Return (X, Y) of the center of cell containing provided text 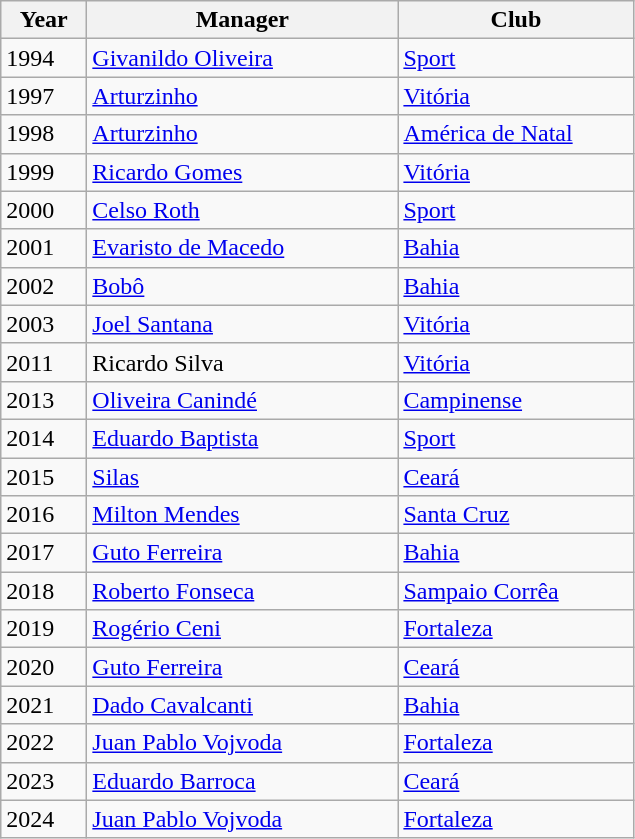
Bobô (242, 286)
Sampaio Corrêa (516, 591)
Dado Cavalcanti (242, 705)
2018 (44, 591)
Oliveira Canindé (242, 400)
2024 (44, 819)
América de Natal (516, 134)
2021 (44, 705)
Silas (242, 477)
2013 (44, 400)
2011 (44, 362)
2014 (44, 438)
Eduardo Barroca (242, 781)
2019 (44, 629)
2000 (44, 210)
1999 (44, 172)
1998 (44, 134)
2016 (44, 515)
1994 (44, 58)
Ricardo Gomes (242, 172)
Club (516, 20)
2023 (44, 781)
Givanildo Oliveira (242, 58)
Santa Cruz (516, 515)
Milton Mendes (242, 515)
Ricardo Silva (242, 362)
2020 (44, 667)
2017 (44, 553)
2022 (44, 743)
2003 (44, 324)
Year (44, 20)
Roberto Fonseca (242, 591)
Manager (242, 20)
Joel Santana (242, 324)
Rogério Ceni (242, 629)
Campinense (516, 400)
Evaristo de Macedo (242, 248)
Eduardo Baptista (242, 438)
2002 (44, 286)
2001 (44, 248)
1997 (44, 96)
2015 (44, 477)
Celso Roth (242, 210)
